Return the [x, y] coordinate for the center point of the cell that contains the specified text.  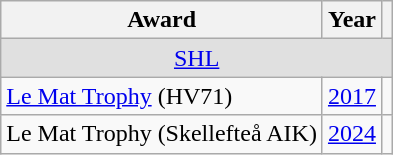
Le Mat Trophy (HV71) [162, 96]
Le Mat Trophy (Skellefteå AIK) [162, 134]
Award [162, 20]
2017 [352, 96]
Year [352, 20]
SHL [197, 58]
2024 [352, 134]
